Capture the cell that displays the provided text and extract its [X, Y] central coordinate. 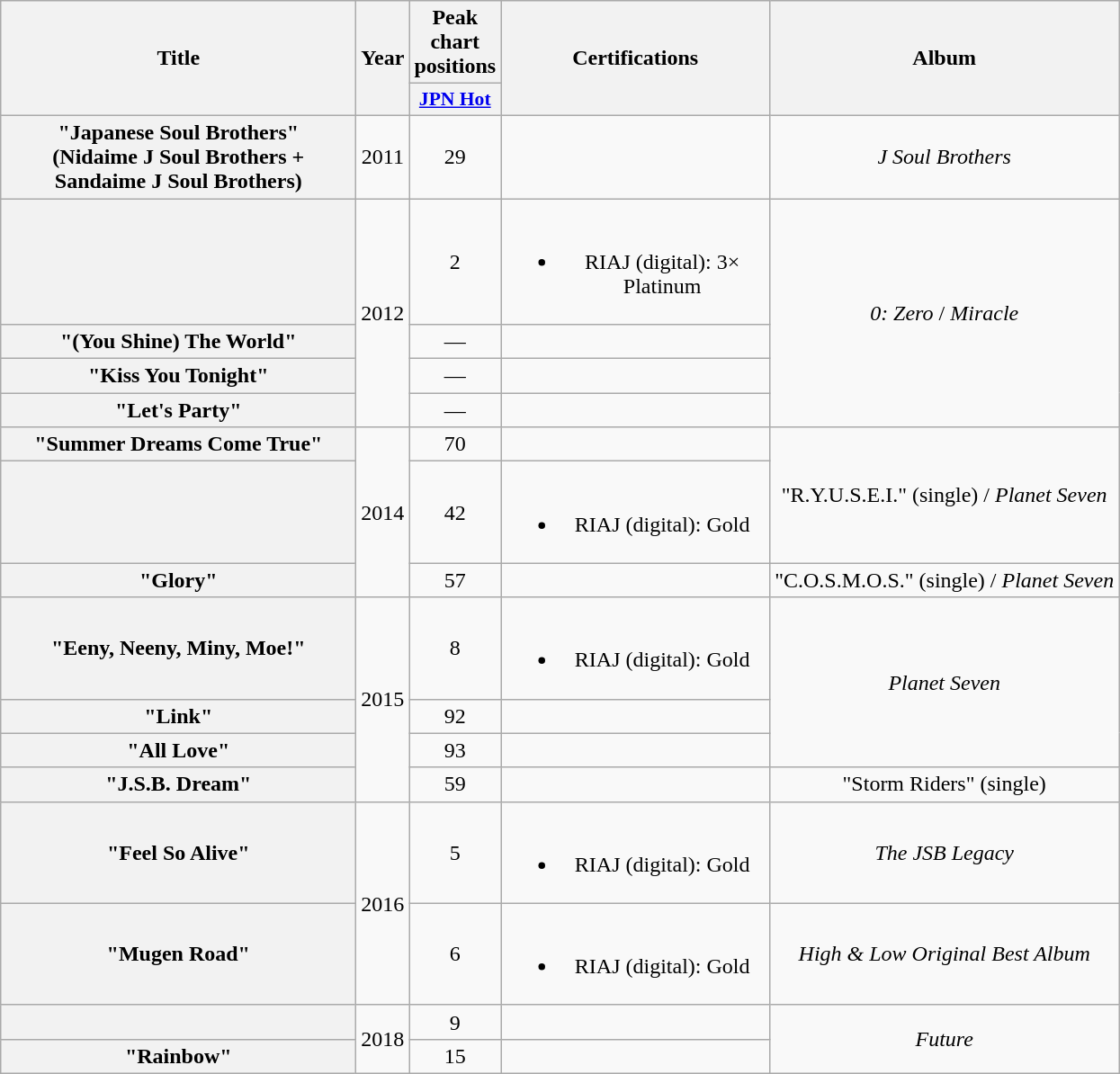
Album [945, 58]
59 [455, 784]
2012 [383, 312]
2 [455, 261]
The JSB Legacy [945, 853]
70 [455, 444]
Year [383, 58]
42 [455, 513]
93 [455, 750]
5 [455, 853]
RIAJ (digital): 3× Platinum [635, 261]
"Kiss You Tonight" [178, 376]
6 [455, 953]
"Let's Party" [178, 410]
"Link" [178, 716]
57 [455, 580]
"Summer Dreams Come True" [178, 444]
0: Zero / Miracle [945, 312]
"Eeny, Neeny, Miny, Moe!" [178, 648]
J Soul Brothers [945, 157]
15 [455, 1056]
92 [455, 716]
"Japanese Soul Brothers"(Nidaime J Soul Brothers + Sandaime J Soul Brothers) [178, 157]
"R.Y.U.S.E.I." (single) / Planet Seven [945, 495]
8 [455, 648]
JPN Hot [455, 100]
2016 [383, 903]
High & Low Original Best Album [945, 953]
"(You Shine) The World" [178, 342]
"C.O.S.M.O.S." (single) / Planet Seven [945, 580]
29 [455, 157]
Certifications [635, 58]
2011 [383, 157]
"All Love" [178, 750]
"Feel So Alive" [178, 853]
2018 [383, 1039]
"Storm Riders" (single) [945, 784]
Planet Seven [945, 682]
Future [945, 1039]
Title [178, 58]
2014 [383, 513]
"Rainbow" [178, 1056]
9 [455, 1022]
"Mugen Road" [178, 953]
"J.S.B. Dream" [178, 784]
"Glory" [178, 580]
2015 [383, 700]
Peak chart positions [455, 42]
